Find where the given text appears and provide that cell's center as (X, Y) coordinate. 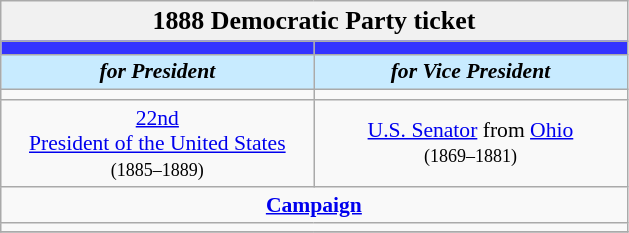
for Vice President (470, 72)
Campaign (314, 205)
22ndPresident of the United States(1885–1889) (158, 144)
for President (158, 72)
U.S. Senator from Ohio(1869–1881) (470, 144)
1888 Democratic Party ticket (314, 21)
